Capture the cell that displays the provided text and extract its (X, Y) central coordinate. 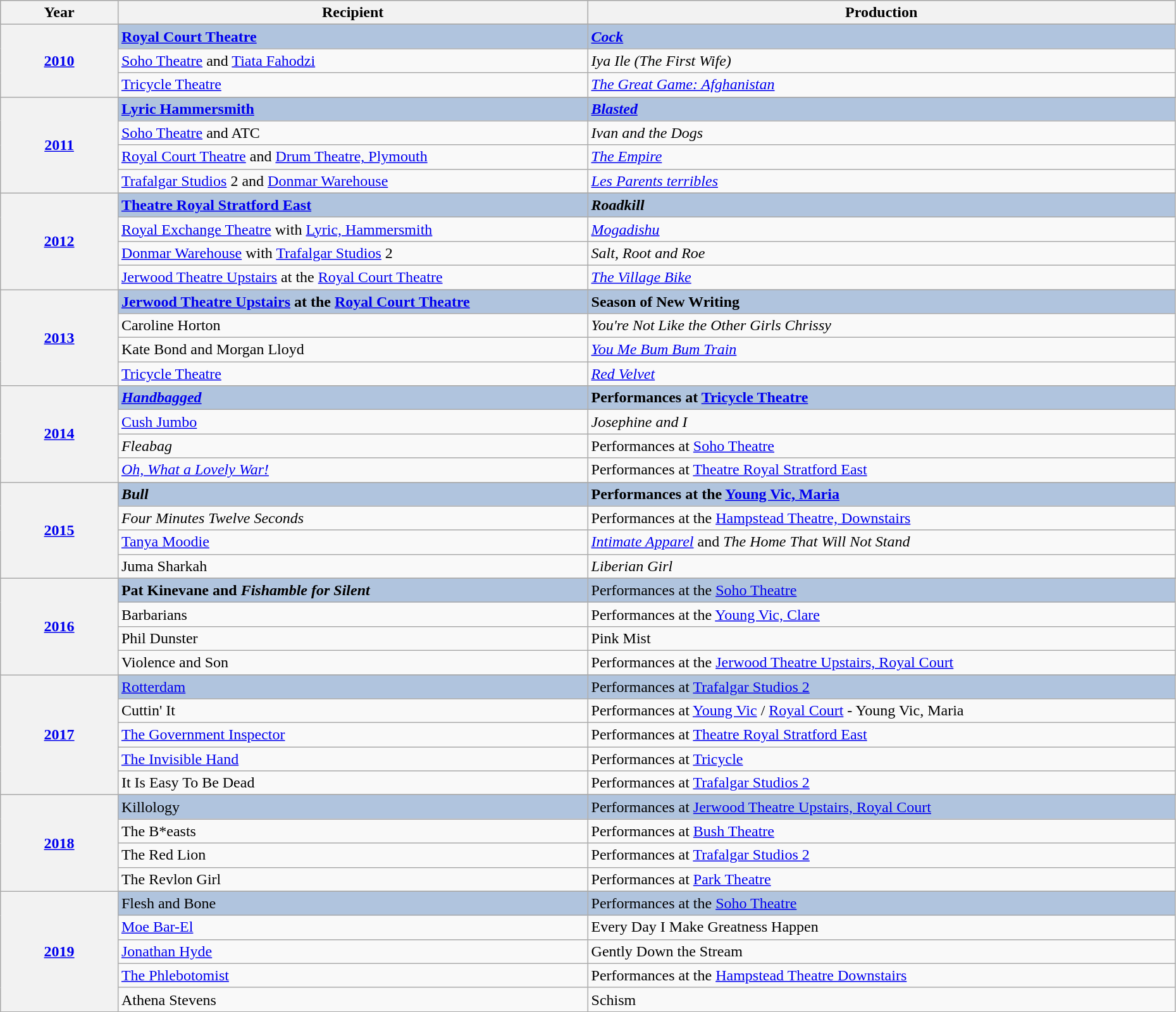
Liberian Girl (881, 566)
The Government Inspector (353, 735)
2011 (59, 145)
You Me Bum Bum Train (881, 350)
Blasted (881, 109)
Rotterdam (353, 686)
2014 (59, 434)
The Invisible Hand (353, 759)
Cock (881, 37)
2018 (59, 843)
Bull (353, 494)
Roadkill (881, 205)
Jonathan Hyde (353, 951)
Salt, Root and Roe (881, 253)
Performances at the Young Vic, Maria (881, 494)
Year (59, 13)
Oh, What a Lovely War! (353, 470)
Caroline Horton (353, 326)
2013 (59, 338)
The Red Lion (353, 855)
The Empire (881, 157)
Performances at the Hampstead Theatre Downstairs (881, 975)
Theatre Royal Stratford East (353, 205)
Four Minutes Twelve Seconds (353, 518)
Royal Court Theatre (353, 37)
2017 (59, 734)
Violence and Son (353, 662)
Production (881, 13)
Pat Kinevane and Fishamble for Silent (353, 590)
Les Parents terribles (881, 181)
Performances at Bush Theatre (881, 831)
You're Not Like the Other Girls Chrissy (881, 326)
Tanya Moodie (353, 542)
Season of New Writing (881, 302)
The Great Game: Afghanistan (881, 85)
Intimate Apparel and The Home That Will Not Stand (881, 542)
Iya Ile (The First Wife) (881, 61)
Performances at Young Vic / Royal Court - Young Vic, Maria (881, 711)
Pink Mist (881, 638)
Performances at the Jerwood Theatre Upstairs, Royal Court (881, 662)
Soho Theatre and ATC (353, 133)
Schism (881, 999)
Josephine and I (881, 422)
2019 (59, 951)
Kate Bond and Morgan Lloyd (353, 350)
The Village Bike (881, 277)
Lyric Hammersmith (353, 109)
2015 (59, 530)
Cush Jumbo (353, 422)
Performances at the Young Vic, Clare (881, 614)
It Is Easy To Be Dead (353, 783)
2016 (59, 626)
The Phlebotomist (353, 975)
Flesh and Bone (353, 903)
Performances at Soho Theatre (881, 446)
Athena Stevens (353, 999)
Fleabag (353, 446)
2012 (59, 241)
Killology (353, 807)
Performances at Tricycle Theatre (881, 398)
Gently Down the Stream (881, 951)
Juma Sharkah (353, 566)
The B*easts (353, 831)
Every Day I Make Greatness Happen (881, 927)
Cuttin' It (353, 711)
Moe Bar-El (353, 927)
Handbagged (353, 398)
Royal Exchange Theatre with Lyric, Hammersmith (353, 229)
Performances at the Hampstead Theatre, Downstairs (881, 518)
Barbarians (353, 614)
Donmar Warehouse with Trafalgar Studios 2 (353, 253)
The Revlon Girl (353, 879)
Performances at Park Theatre (881, 879)
2010 (59, 61)
Trafalgar Studios 2 and Donmar Warehouse (353, 181)
Phil Dunster (353, 638)
Royal Court Theatre and Drum Theatre, Plymouth (353, 157)
Soho Theatre and Tiata Fahodzi (353, 61)
Red Velvet (881, 374)
Performances at Tricycle (881, 759)
Mogadishu (881, 229)
Ivan and the Dogs (881, 133)
Performances at Jerwood Theatre Upstairs, Royal Court (881, 807)
Recipient (353, 13)
